Scan for the cell matching the given text and deliver its [X, Y] coordinate at center. 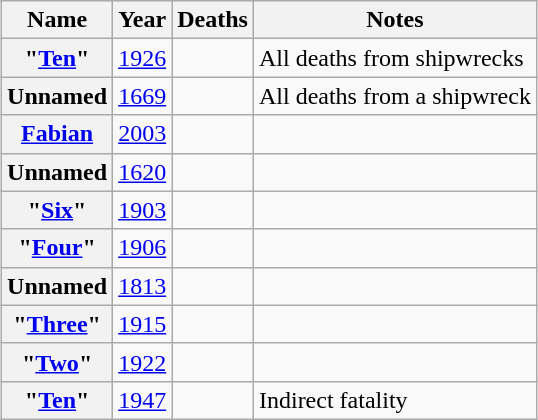
1947 [142, 400]
2003 [142, 134]
1903 [142, 210]
1669 [142, 96]
All deaths from a shipwreck [394, 96]
1813 [142, 286]
"Six" [58, 210]
All deaths from shipwrecks [394, 58]
Name [58, 20]
Deaths [213, 20]
Indirect fatality [394, 400]
1620 [142, 172]
1915 [142, 324]
1906 [142, 248]
"Three" [58, 324]
1922 [142, 362]
Notes [394, 20]
"Two" [58, 362]
Fabian [58, 134]
Year [142, 20]
1926 [142, 58]
"Four" [58, 248]
